Return the [x, y] coordinate for the center point of the cell that contains the specified text.  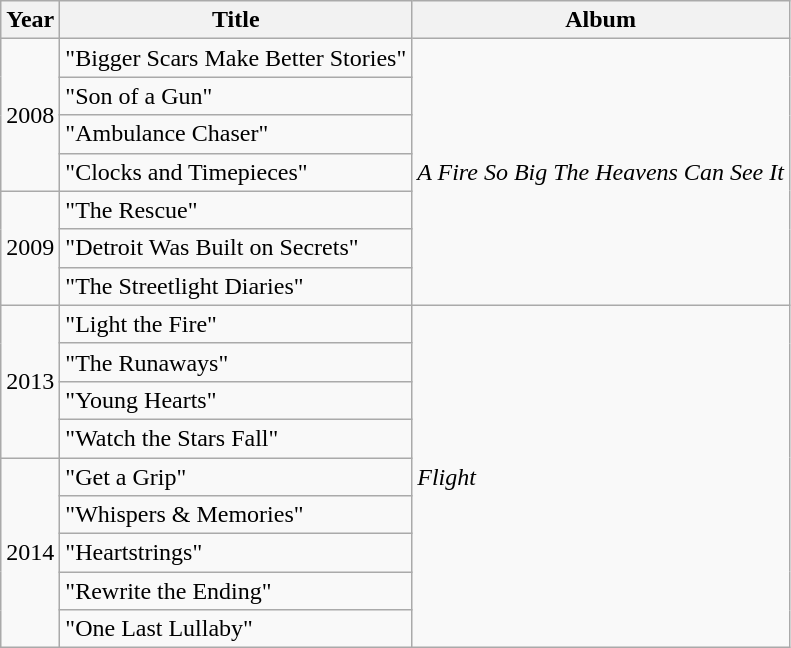
"Get a Grip" [236, 477]
Album [601, 20]
"Light the Fire" [236, 324]
"The Rescue" [236, 210]
"Rewrite the Ending" [236, 591]
"Detroit Was Built on Secrets" [236, 248]
"Bigger Scars Make Better Stories" [236, 58]
2013 [30, 381]
"Young Hearts" [236, 400]
A Fire So Big The Heavens Can See It [601, 172]
"One Last Lullaby" [236, 629]
Year [30, 20]
"The Runaways" [236, 362]
Title [236, 20]
2014 [30, 553]
"The Streetlight Diaries" [236, 286]
2008 [30, 115]
"Whispers & Memories" [236, 515]
"Heartstrings" [236, 553]
"Son of a Gun" [236, 96]
"Ambulance Chaser" [236, 134]
"Clocks and Timepieces" [236, 172]
2009 [30, 248]
"Watch the Stars Fall" [236, 438]
Flight [601, 476]
